Pinpoint the cell where the given text exists, returning its (x, y) midpoint coordinate. 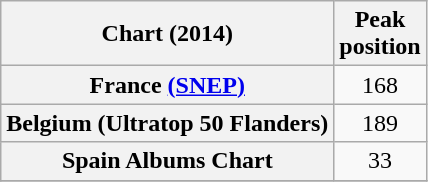
Chart (2014) (168, 34)
33 (380, 161)
189 (380, 123)
France (SNEP) (168, 85)
168 (380, 85)
Spain Albums Chart (168, 161)
Belgium (Ultratop 50 Flanders) (168, 123)
Peakposition (380, 34)
